Search for the cell housing the specified text and yield its (X, Y) center coordinate. 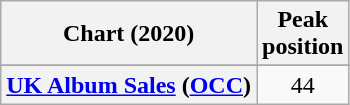
Chart (2020) (129, 34)
UK Album Sales (OCC) (129, 85)
Peakposition (303, 34)
44 (303, 85)
